Determine the [x, y] coordinate at the center of the cell enclosing the given text.  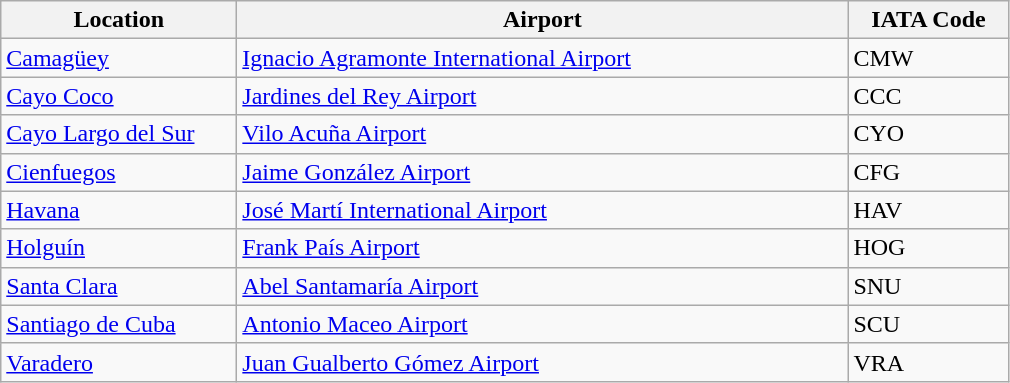
Jardines del Rey Airport [542, 96]
HAV [928, 210]
Airport [542, 20]
Location [119, 20]
Havana [119, 210]
CFG [928, 172]
Santiago de Cuba [119, 324]
Vilo Acuña Airport [542, 134]
Holguín [119, 248]
Frank País Airport [542, 248]
Juan Gualberto Gómez Airport [542, 362]
HOG [928, 248]
Varadero [119, 362]
Santa Clara [119, 286]
Abel Santamaría Airport [542, 286]
Cayo Largo del Sur [119, 134]
VRA [928, 362]
Jaime González Airport [542, 172]
IATA Code [928, 20]
Camagüey [119, 58]
SNU [928, 286]
CYO [928, 134]
SCU [928, 324]
José Martí International Airport [542, 210]
CCC [928, 96]
Ignacio Agramonte International Airport [542, 58]
CMW [928, 58]
Cayo Coco [119, 96]
Cienfuegos [119, 172]
Antonio Maceo Airport [542, 324]
